Detect which cell encompasses the target text, then output its [x, y] center coordinate. 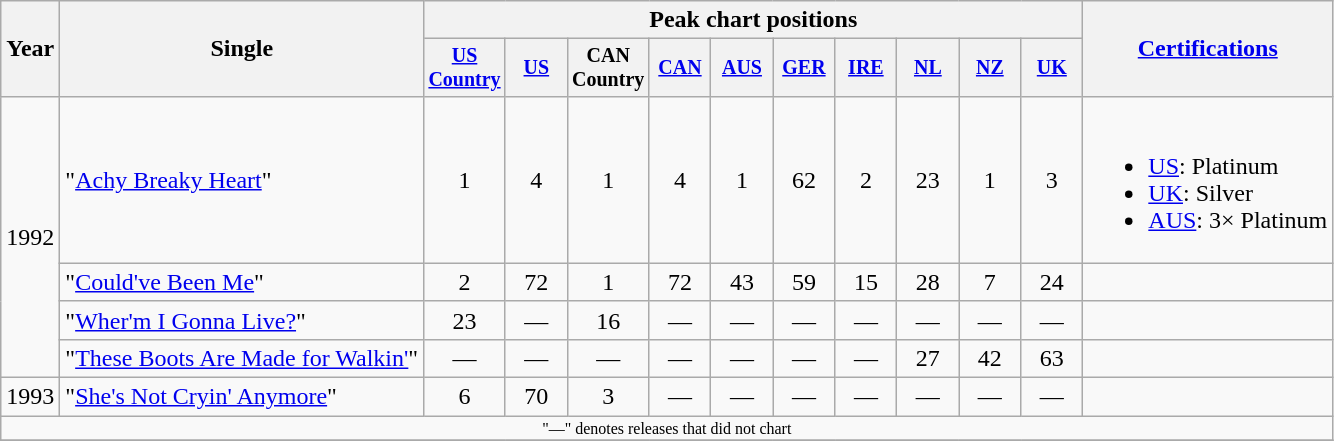
"These Boots Are Made for Walkin'" [242, 358]
27 [928, 358]
UK [1052, 68]
15 [866, 282]
Peak chart positions [754, 20]
US [536, 68]
"Could've Been Me" [242, 282]
43 [742, 282]
70 [536, 397]
NZ [990, 68]
US: PlatinumUK: SilverAUS: 3× Platinum [1208, 180]
Year [30, 49]
US Country [465, 68]
28 [928, 282]
AUS [742, 68]
IRE [866, 68]
CAN [680, 68]
"She's Not Cryin' Anymore" [242, 397]
"Achy Breaky Heart" [242, 180]
"—" denotes releases that did not chart [667, 428]
Certifications [1208, 49]
7 [990, 282]
24 [1052, 282]
63 [1052, 358]
59 [804, 282]
16 [608, 320]
6 [465, 397]
GER [804, 68]
1993 [30, 397]
Single [242, 49]
62 [804, 180]
CAN Country [608, 68]
1992 [30, 236]
"Wher'm I Gonna Live?" [242, 320]
42 [990, 358]
NL [928, 68]
